Extract the (X, Y) coordinate from the center of the cell holding the provided text.  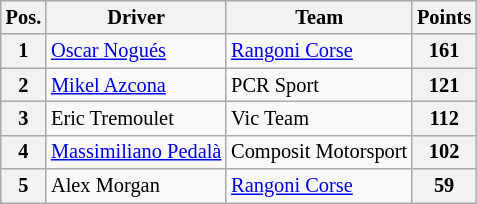
1 (24, 51)
112 (444, 118)
PCR Sport (319, 85)
Vic Team (319, 118)
Massimiliano Pedalà (136, 152)
Composit Motorsport (319, 152)
59 (444, 186)
Oscar Nogués (136, 51)
Mikel Azcona (136, 85)
Team (319, 17)
Points (444, 17)
Eric Tremoulet (136, 118)
5 (24, 186)
4 (24, 152)
161 (444, 51)
3 (24, 118)
Pos. (24, 17)
Driver (136, 17)
2 (24, 85)
Alex Morgan (136, 186)
121 (444, 85)
102 (444, 152)
